Find where the given text appears and provide that cell's center as [x, y] coordinate. 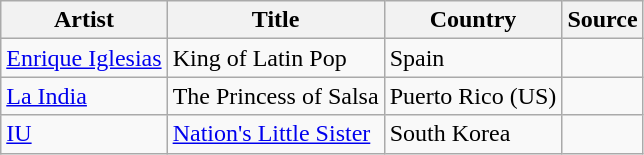
Title [276, 20]
The Princess of Salsa [276, 96]
Enrique Iglesias [84, 58]
Source [602, 20]
Country [473, 20]
Puerto Rico (US) [473, 96]
Spain [473, 58]
La India [84, 96]
South Korea [473, 134]
King of Latin Pop [276, 58]
Nation's Little Sister [276, 134]
IU [84, 134]
Artist [84, 20]
